Detect which cell encompasses the target text, then output its (x, y) center coordinate. 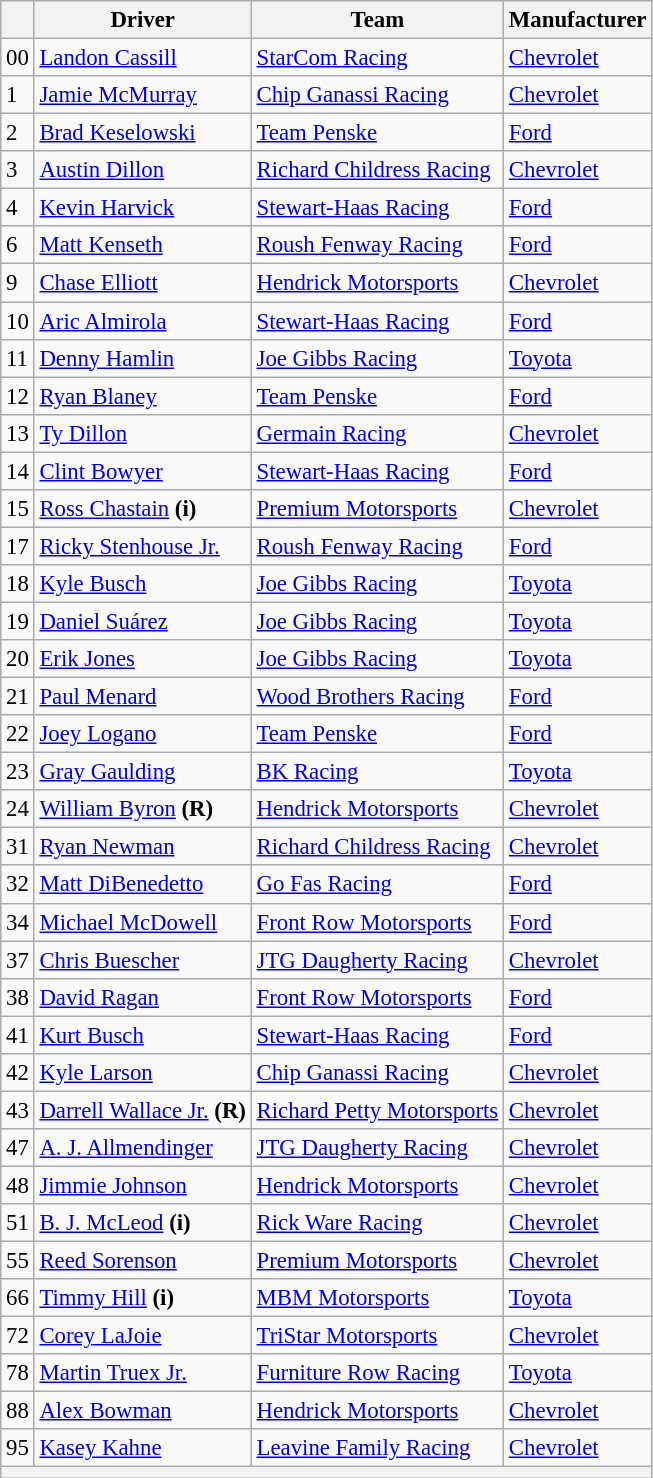
Darrell Wallace Jr. (R) (142, 1110)
15 (18, 509)
43 (18, 1110)
31 (18, 847)
95 (18, 1449)
34 (18, 922)
24 (18, 809)
3 (18, 170)
Landon Cassill (142, 58)
Martin Truex Jr. (142, 1373)
13 (18, 433)
Gray Gaulding (142, 772)
88 (18, 1411)
6 (18, 245)
Kyle Larson (142, 1073)
17 (18, 546)
38 (18, 997)
Wood Brothers Racing (377, 697)
Go Fas Racing (377, 885)
1 (18, 95)
Germain Racing (377, 433)
Timmy Hill (i) (142, 1298)
Ricky Stenhouse Jr. (142, 546)
55 (18, 1261)
Ty Dillon (142, 433)
23 (18, 772)
Matt DiBenedetto (142, 885)
Joey Logano (142, 734)
Denny Hamlin (142, 358)
Ross Chastain (i) (142, 509)
12 (18, 396)
Chris Buescher (142, 960)
14 (18, 471)
00 (18, 58)
9 (18, 283)
Kasey Kahne (142, 1449)
Corey LaJoie (142, 1336)
Richard Petty Motorsports (377, 1110)
2 (18, 133)
78 (18, 1373)
21 (18, 697)
18 (18, 584)
10 (18, 321)
Jimmie Johnson (142, 1185)
Austin Dillon (142, 170)
Driver (142, 20)
Leavine Family Racing (377, 1449)
William Byron (R) (142, 809)
20 (18, 659)
32 (18, 885)
42 (18, 1073)
22 (18, 734)
Team (377, 20)
Manufacturer (578, 20)
48 (18, 1185)
Reed Sorenson (142, 1261)
Clint Bowyer (142, 471)
51 (18, 1223)
BK Racing (377, 772)
Kevin Harvick (142, 208)
Alex Bowman (142, 1411)
Ryan Newman (142, 847)
B. J. McLeod (i) (142, 1223)
41 (18, 1035)
Aric Almirola (142, 321)
47 (18, 1148)
Kurt Busch (142, 1035)
19 (18, 621)
Michael McDowell (142, 922)
11 (18, 358)
Kyle Busch (142, 584)
4 (18, 208)
David Ragan (142, 997)
MBM Motorsports (377, 1298)
Jamie McMurray (142, 95)
Rick Ware Racing (377, 1223)
Furniture Row Racing (377, 1373)
Paul Menard (142, 697)
72 (18, 1336)
Erik Jones (142, 659)
Chase Elliott (142, 283)
66 (18, 1298)
A. J. Allmendinger (142, 1148)
Ryan Blaney (142, 396)
Matt Kenseth (142, 245)
Brad Keselowski (142, 133)
37 (18, 960)
StarCom Racing (377, 58)
Daniel Suárez (142, 621)
TriStar Motorsports (377, 1336)
